Capture the cell that displays the provided text and extract its (x, y) central coordinate. 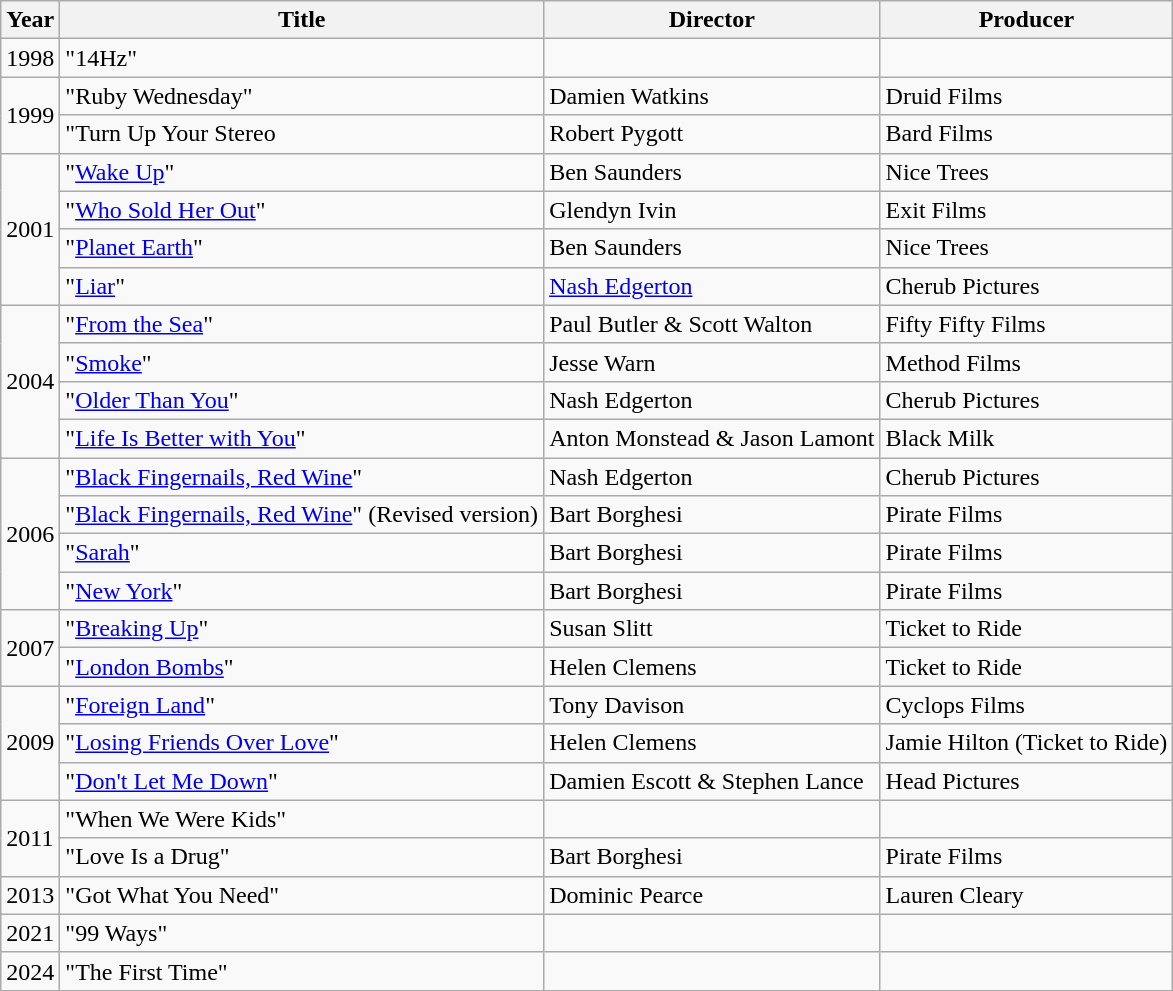
"Smoke" (302, 362)
"Older Than You" (302, 400)
"Black Fingernails, Red Wine" (Revised version) (302, 515)
"London Bombs" (302, 667)
1998 (30, 58)
2021 (30, 933)
2011 (30, 838)
Exit Films (1026, 210)
Dominic Pearce (712, 895)
"Got What You Need" (302, 895)
"Who Sold Her Out" (302, 210)
"14Hz" (302, 58)
Glendyn Ivin (712, 210)
Cyclops Films (1026, 705)
Lauren Cleary (1026, 895)
"From the Sea" (302, 324)
"99 Ways" (302, 933)
"Black Fingernails, Red Wine" (302, 477)
Head Pictures (1026, 781)
"Sarah" (302, 553)
Susan Slitt (712, 629)
2004 (30, 381)
Fifty Fifty Films (1026, 324)
"Liar" (302, 286)
Anton Monstead & Jason Lamont (712, 438)
Method Films (1026, 362)
1999 (30, 115)
Paul Butler & Scott Walton (712, 324)
Year (30, 20)
Tony Davison (712, 705)
2006 (30, 534)
Black Milk (1026, 438)
"Planet Earth" (302, 248)
2013 (30, 895)
2009 (30, 743)
2001 (30, 229)
Jamie Hilton (Ticket to Ride) (1026, 743)
"New York" (302, 591)
"When We Were Kids" (302, 819)
"Turn Up Your Stereo (302, 134)
"Love Is a Drug" (302, 857)
"Breaking Up" (302, 629)
2024 (30, 971)
Producer (1026, 20)
"Ruby Wednesday" (302, 96)
Robert Pygott (712, 134)
"The First Time" (302, 971)
2007 (30, 648)
"Life Is Better with You" (302, 438)
Damien Watkins (712, 96)
"Wake Up" (302, 172)
"Losing Friends Over Love" (302, 743)
Druid Films (1026, 96)
Jesse Warn (712, 362)
Director (712, 20)
Title (302, 20)
"Don't Let Me Down" (302, 781)
Bard Films (1026, 134)
"Foreign Land" (302, 705)
Damien Escott & Stephen Lance (712, 781)
